Provide the (x, y) coordinate of the cell's center where the given text is located.  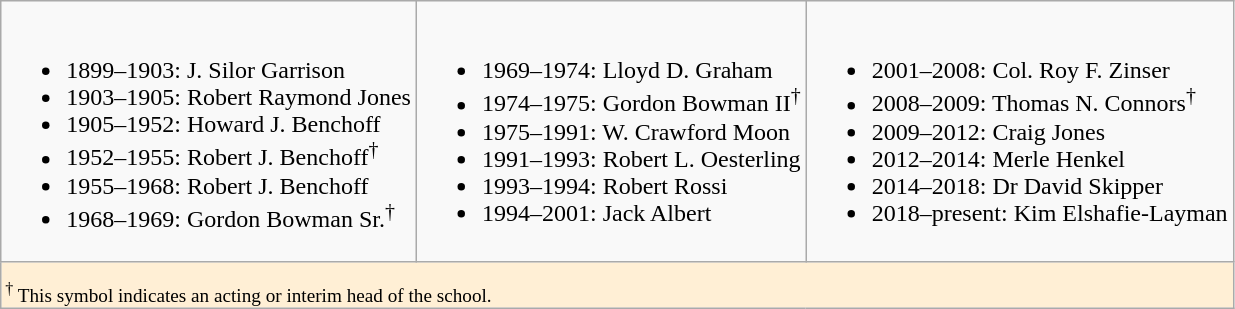
† This symbol indicates an acting or interim head of the school. (617, 285)
